Output the (x, y) coordinate of the center of the cell containing the given text.  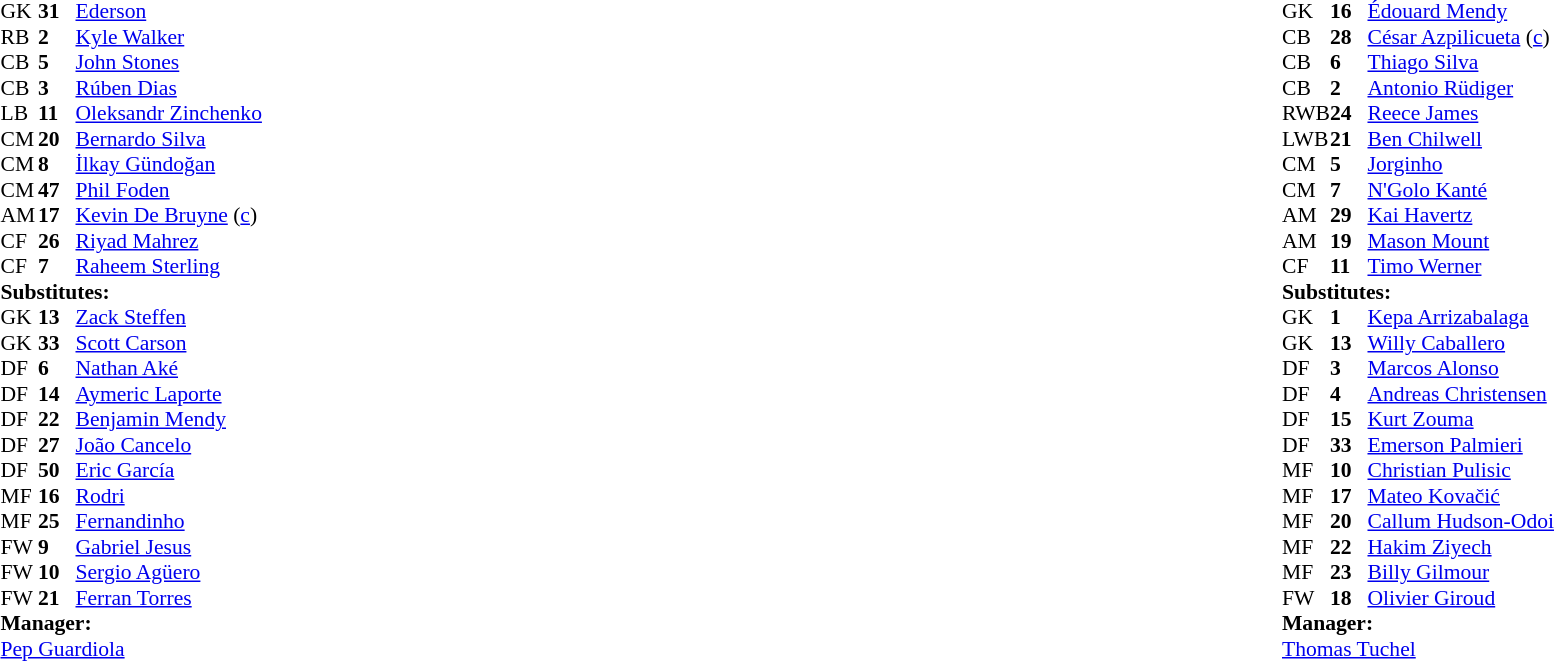
Nathan Aké (169, 369)
Reece James (1460, 113)
1 (1349, 317)
Kai Havertz (1460, 215)
Kyle Walker (169, 37)
Kevin De Bruyne (c) (169, 215)
Oleksandr Zinchenko (169, 113)
Eric García (169, 471)
Gabriel Jesus (169, 547)
Sergio Agüero (169, 573)
24 (1349, 113)
16 (57, 496)
Phil Foden (169, 190)
LB (19, 113)
Emerson Palmieri (1460, 445)
Zack Steffen (169, 317)
Kepa Arrizabalaga (1460, 317)
Rodri (169, 496)
İlkay Gündoğan (169, 165)
14 (57, 394)
Jorginho (1460, 165)
César Azpilicueta (c) (1460, 37)
Marcos Alonso (1460, 369)
RWB (1306, 113)
Ben Chilwell (1460, 139)
Mateo Kovačić (1460, 496)
15 (1349, 419)
Aymeric Laporte (169, 394)
4 (1349, 394)
29 (1349, 215)
João Cancelo (169, 445)
N'Golo Kanté (1460, 190)
John Stones (169, 63)
18 (1349, 598)
LWB (1306, 139)
47 (57, 190)
25 (57, 521)
Bernardo Silva (169, 139)
Riyad Mahrez (169, 241)
Ferran Torres (169, 598)
26 (57, 241)
Andreas Christensen (1460, 394)
50 (57, 471)
Scott Carson (169, 343)
28 (1349, 37)
Raheem Sterling (169, 267)
Rúben Dias (169, 88)
23 (1349, 573)
Callum Hudson-Odoi (1460, 521)
19 (1349, 241)
Willy Caballero (1460, 343)
Christian Pulisic (1460, 471)
RB (19, 37)
8 (57, 165)
Benjamin Mendy (169, 419)
9 (57, 547)
Kurt Zouma (1460, 419)
Fernandinho (169, 521)
27 (57, 445)
Olivier Giroud (1460, 598)
Mason Mount (1460, 241)
Hakim Ziyech (1460, 547)
Antonio Rüdiger (1460, 88)
Thiago Silva (1460, 63)
Billy Gilmour (1460, 573)
Timo Werner (1460, 267)
